From the cell containing the given text, extract its center point as (x, y) coordinate. 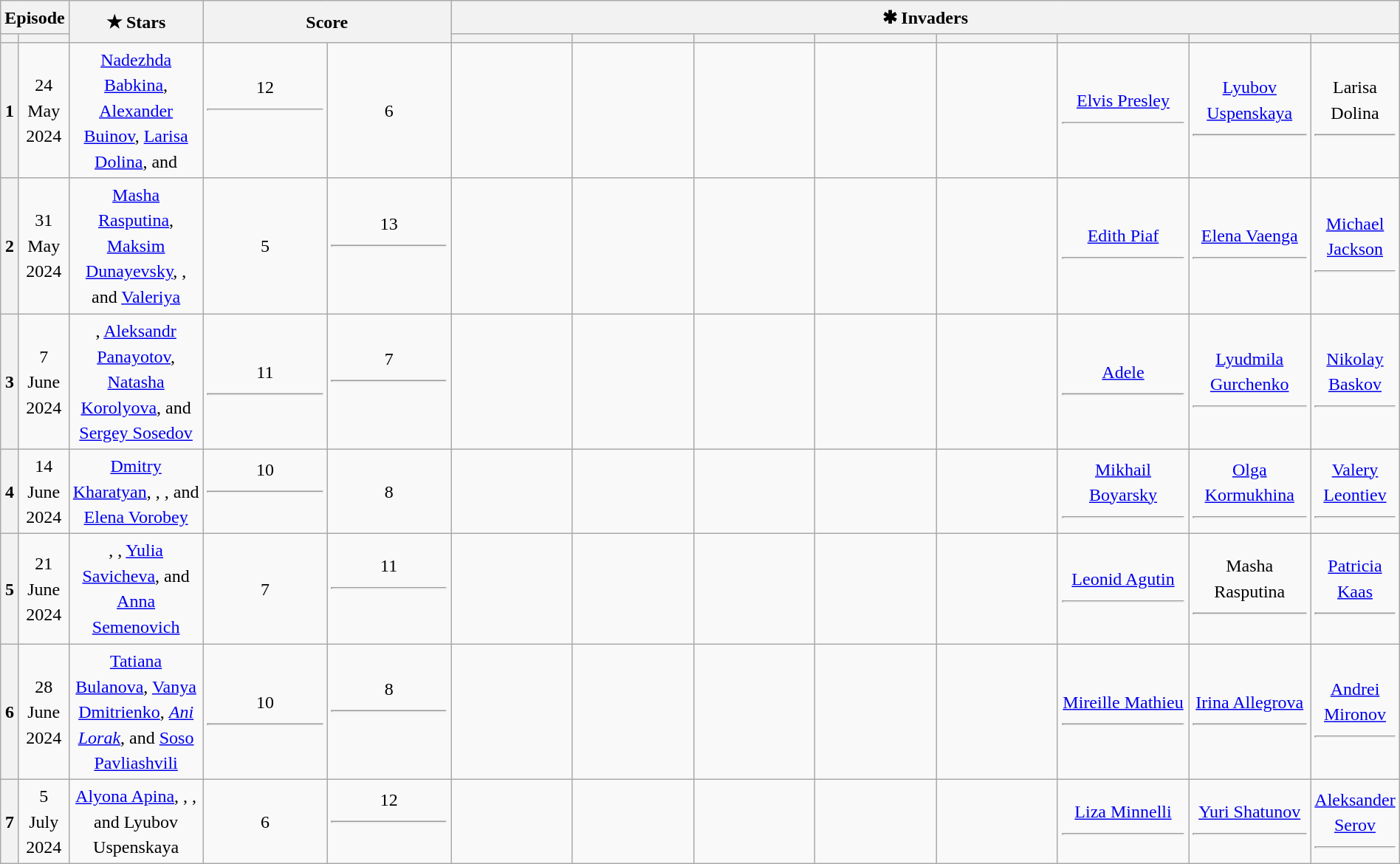
28 June 2024 (44, 712)
Elena Vaenga (1249, 246)
Adele (1122, 381)
Michael Jackson (1355, 246)
Leonid Agutin (1122, 589)
Edith Piaf (1122, 246)
Mireille Mathieu (1122, 712)
Masha Rasputina, Maksim Dunayevsky, , and Valeriya (136, 246)
Lyudmila Gurchenko (1249, 381)
13 (389, 246)
31 May 2024 (44, 246)
7 June 2024 (44, 381)
Liza Minnelli (1122, 821)
Andrei Mironov (1355, 712)
Irina Allegrova (1249, 712)
14 June 2024 (44, 492)
Valery Leontiev (1355, 492)
Episode (35, 18)
24 May 2024 (44, 110)
★ Stars (136, 22)
Aleksander Serov (1355, 821)
, Aleksandr Panayotov, Natasha Korolyova, and Sergey Sosedov (136, 381)
5 July 2024 (44, 821)
Mikhail Boyarsky (1122, 492)
3 (10, 381)
Olga Kormukhina (1249, 492)
Dmitry Kharatyan, , , and Elena Vorobey (136, 492)
Nikolay Baskov (1355, 381)
Elvis Presley (1122, 110)
1 (10, 110)
Masha Rasputina (1249, 589)
Alyona Apina, , , and Lyubov Uspenskaya (136, 821)
2 (10, 246)
Larisa Dolina (1355, 110)
, , Yulia Savicheva, and Anna Semenovich (136, 589)
21 June 2024 (44, 589)
Nadezhda Babkina, Alexander Buinov, Larisa Dolina, and (136, 110)
✱ Invaders (926, 18)
Lyubov Uspenskaya (1249, 110)
Yuri Shatunov (1249, 821)
4 (10, 492)
Patricia Kaas (1355, 589)
Score (326, 22)
Tatiana Bulanova, Vanya Dmitrienko, Ani Lorak, and Soso Pavliashvili (136, 712)
